Determine the [x, y] coordinate at the center of the cell enclosing the given text.  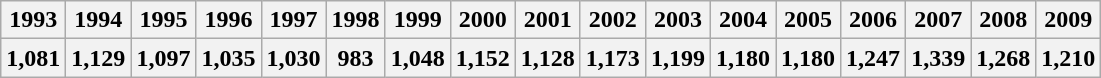
1,128 [548, 58]
1996 [228, 20]
1,048 [418, 58]
1,129 [98, 58]
2006 [874, 20]
1,081 [34, 58]
1,199 [678, 58]
2005 [808, 20]
983 [356, 58]
1999 [418, 20]
1,097 [164, 58]
2001 [548, 20]
1993 [34, 20]
1,035 [228, 58]
1,173 [612, 58]
2004 [742, 20]
2009 [1068, 20]
2000 [482, 20]
2007 [938, 20]
1,030 [294, 58]
1,152 [482, 58]
1995 [164, 20]
1,268 [1004, 58]
2003 [678, 20]
2008 [1004, 20]
1998 [356, 20]
1994 [98, 20]
2002 [612, 20]
1997 [294, 20]
1,247 [874, 58]
1,339 [938, 58]
1,210 [1068, 58]
